Determine the [x, y] coordinate at the center of the cell enclosing the given text.  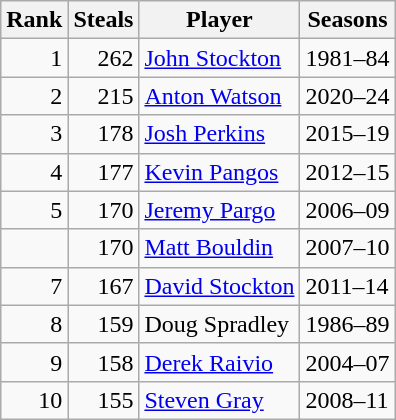
2004–07 [348, 362]
Jeremy Pargo [220, 210]
Doug Spradley [220, 324]
9 [34, 362]
Josh Perkins [220, 134]
5 [34, 210]
Kevin Pangos [220, 172]
Rank [34, 20]
2006–09 [348, 210]
10 [34, 400]
Matt Bouldin [220, 248]
4 [34, 172]
Steven Gray [220, 400]
Player [220, 20]
Seasons [348, 20]
262 [104, 58]
2020–24 [348, 96]
8 [34, 324]
1986–89 [348, 324]
John Stockton [220, 58]
2012–15 [348, 172]
Derek Raivio [220, 362]
7 [34, 286]
178 [104, 134]
2 [34, 96]
1981–84 [348, 58]
155 [104, 400]
3 [34, 134]
David Stockton [220, 286]
215 [104, 96]
177 [104, 172]
158 [104, 362]
1 [34, 58]
2007–10 [348, 248]
159 [104, 324]
2008–11 [348, 400]
Anton Watson [220, 96]
2015–19 [348, 134]
Steals [104, 20]
167 [104, 286]
2011–14 [348, 286]
